Determine the (x, y) coordinate at the center of the cell enclosing the given text.  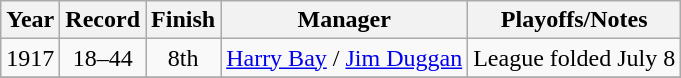
Manager (344, 20)
League folded July 8 (574, 58)
8th (184, 58)
Year (30, 20)
Record (103, 20)
Finish (184, 20)
Playoffs/Notes (574, 20)
Harry Bay / Jim Duggan (344, 58)
18–44 (103, 58)
1917 (30, 58)
